Extract the (x, y) coordinate from the center of the cell holding the provided text.  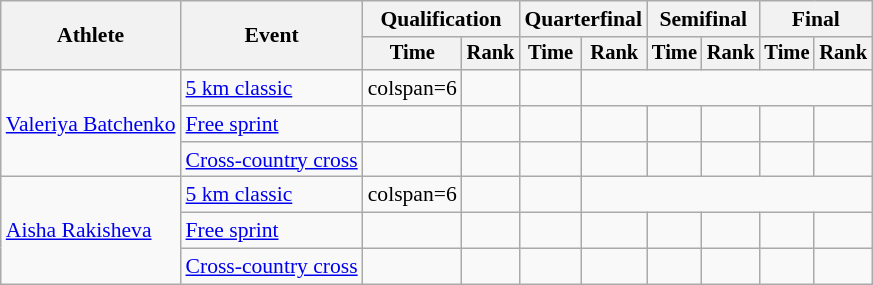
Qualification (442, 19)
Valeriya Batchenko (91, 124)
Event (272, 36)
Quarterfinal (583, 19)
Aisha Rakisheva (91, 230)
Final (815, 19)
Athlete (91, 36)
Semifinal (703, 19)
